Provide the [x, y] coordinate of the cell's center where the given text is located.  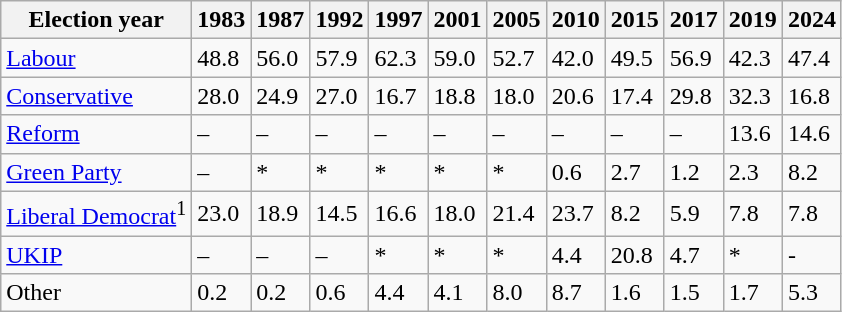
16.6 [398, 214]
UKIP [96, 255]
Other [96, 293]
2017 [694, 20]
29.8 [694, 96]
2001 [458, 20]
1992 [340, 20]
1.6 [634, 293]
5.3 [812, 293]
Election year [96, 20]
1987 [280, 20]
- [812, 255]
2015 [634, 20]
62.3 [398, 58]
2010 [576, 20]
23.7 [576, 214]
17.4 [634, 96]
16.8 [812, 96]
24.9 [280, 96]
59.0 [458, 58]
1.7 [752, 293]
Liberal Democrat1 [96, 214]
2.3 [752, 172]
18.8 [458, 96]
Labour [96, 58]
20.8 [634, 255]
5.9 [694, 214]
1.2 [694, 172]
49.5 [634, 58]
20.6 [576, 96]
47.4 [812, 58]
Reform [96, 134]
23.0 [222, 214]
18.9 [280, 214]
21.4 [516, 214]
56.0 [280, 58]
52.7 [516, 58]
32.3 [752, 96]
1997 [398, 20]
16.7 [398, 96]
4.1 [458, 293]
48.8 [222, 58]
14.6 [812, 134]
28.0 [222, 96]
2.7 [634, 172]
27.0 [340, 96]
Green Party [96, 172]
8.7 [576, 293]
57.9 [340, 58]
42.0 [576, 58]
13.6 [752, 134]
4.7 [694, 255]
14.5 [340, 214]
1983 [222, 20]
42.3 [752, 58]
56.9 [694, 58]
8.0 [516, 293]
2005 [516, 20]
2024 [812, 20]
1.5 [694, 293]
2019 [752, 20]
Conservative [96, 96]
